For the text-containing cell, return its midpoint in (X, Y) coordinate format. 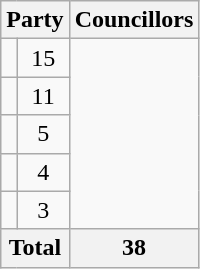
4 (43, 172)
Party (35, 20)
38 (134, 248)
Total (35, 248)
11 (43, 96)
5 (43, 134)
Councillors (134, 20)
3 (43, 210)
15 (43, 58)
